Provide the [x, y] coordinate of the cell's center where the given text is located.  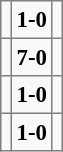
7-0 [32, 57]
